Scan for the cell matching the given text and deliver its [x, y] coordinate at center. 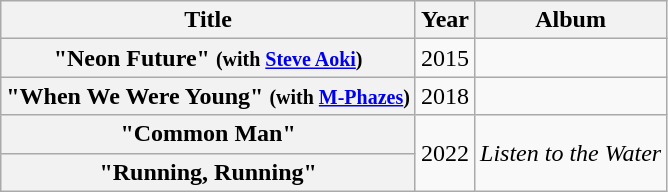
"Running, Running" [208, 172]
"When We Were Young" (with M-Phazes) [208, 96]
Year [444, 20]
Listen to the Water [571, 153]
2015 [444, 58]
Album [571, 20]
2018 [444, 96]
"Neon Future" (with Steve Aoki) [208, 58]
Title [208, 20]
2022 [444, 153]
"Common Man" [208, 134]
